Provide the (x, y) coordinate of the cell's center where the given text is located.  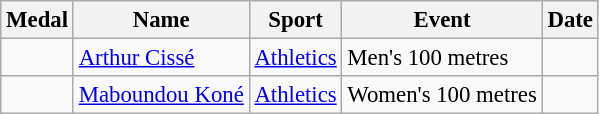
Date (570, 20)
Women's 100 metres (442, 95)
Event (442, 20)
Arthur Cissé (161, 58)
Sport (296, 20)
Name (161, 20)
Maboundou Koné (161, 95)
Men's 100 metres (442, 58)
Medal (38, 20)
